Output the (X, Y) coordinate of the center of the cell containing the given text.  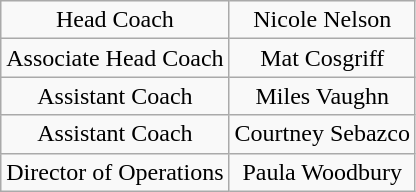
Paula Woodbury (322, 172)
Nicole Nelson (322, 20)
Director of Operations (115, 172)
Head Coach (115, 20)
Associate Head Coach (115, 58)
Mat Cosgriff (322, 58)
Miles Vaughn (322, 96)
Courtney Sebazco (322, 134)
